Capture the cell that displays the provided text and extract its [X, Y] central coordinate. 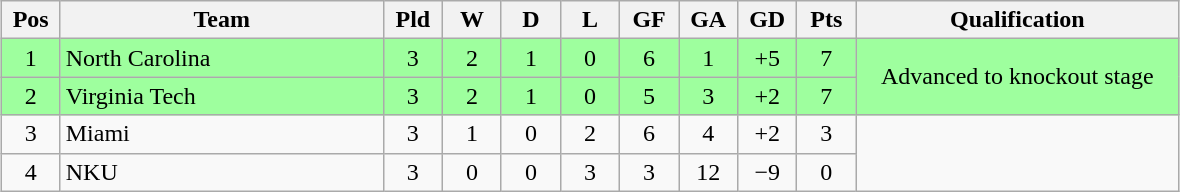
GF [650, 20]
GA [708, 20]
GD [768, 20]
D [530, 20]
Virginia Tech [222, 96]
Advanced to knockout stage [1018, 77]
+5 [768, 58]
Qualification [1018, 20]
Pts [826, 20]
5 [650, 96]
NKU [222, 172]
W [472, 20]
12 [708, 172]
Miami [222, 134]
Pld [412, 20]
L [590, 20]
Pos [30, 20]
North Carolina [222, 58]
Team [222, 20]
−9 [768, 172]
